From the cell containing the given text, extract its center point as (x, y) coordinate. 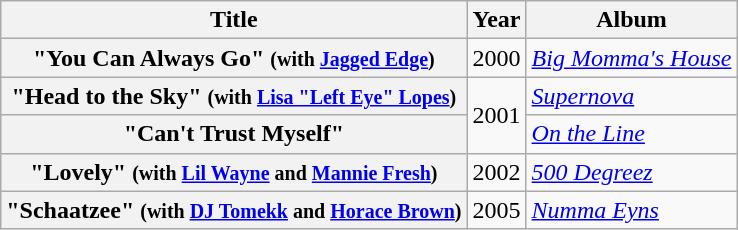
2002 (496, 172)
Supernova (632, 96)
On the Line (632, 134)
2005 (496, 210)
Title (234, 20)
"Lovely" (with Lil Wayne and Mannie Fresh) (234, 172)
"You Can Always Go" (with Jagged Edge) (234, 58)
"Schaatzee" (with DJ Tomekk and Horace Brown) (234, 210)
2000 (496, 58)
2001 (496, 115)
Numma Eyns (632, 210)
Year (496, 20)
"Can't Trust Myself" (234, 134)
"Head to the Sky" (with Lisa "Left Eye" Lopes) (234, 96)
Big Momma's House (632, 58)
500 Degreez (632, 172)
Album (632, 20)
